For the text-containing cell, return its midpoint in [X, Y] coordinate format. 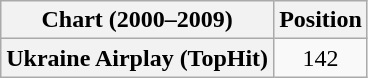
Ukraine Airplay (TopHit) [138, 58]
142 [321, 58]
Chart (2000–2009) [138, 20]
Position [321, 20]
